For the text-containing cell, return its midpoint in [X, Y] coordinate format. 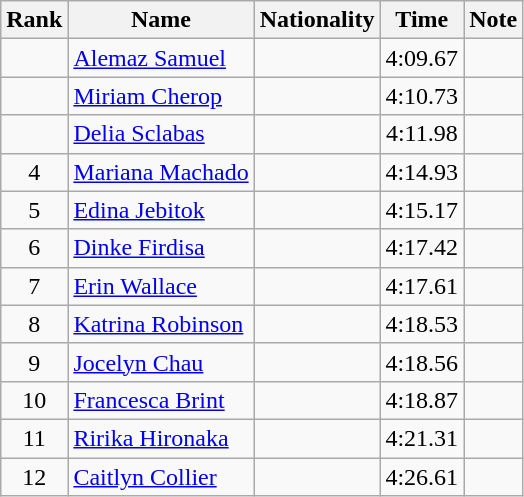
Dinke Firdisa [161, 248]
4:18.87 [422, 400]
Note [494, 20]
Miriam Cherop [161, 96]
Edina Jebitok [161, 210]
Rank [34, 20]
4:14.93 [422, 172]
4:17.61 [422, 286]
Ririka Hironaka [161, 438]
Nationality [317, 20]
Katrina Robinson [161, 324]
Francesca Brint [161, 400]
8 [34, 324]
Time [422, 20]
9 [34, 362]
6 [34, 248]
12 [34, 477]
4:10.73 [422, 96]
Erin Wallace [161, 286]
Jocelyn Chau [161, 362]
10 [34, 400]
Alemaz Samuel [161, 58]
4:17.42 [422, 248]
11 [34, 438]
5 [34, 210]
4 [34, 172]
Name [161, 20]
4:18.56 [422, 362]
4:21.31 [422, 438]
4:26.61 [422, 477]
4:18.53 [422, 324]
4:15.17 [422, 210]
Caitlyn Collier [161, 477]
4:11.98 [422, 134]
Mariana Machado [161, 172]
7 [34, 286]
4:09.67 [422, 58]
Delia Sclabas [161, 134]
